Scan for the cell matching the given text and deliver its [X, Y] coordinate at center. 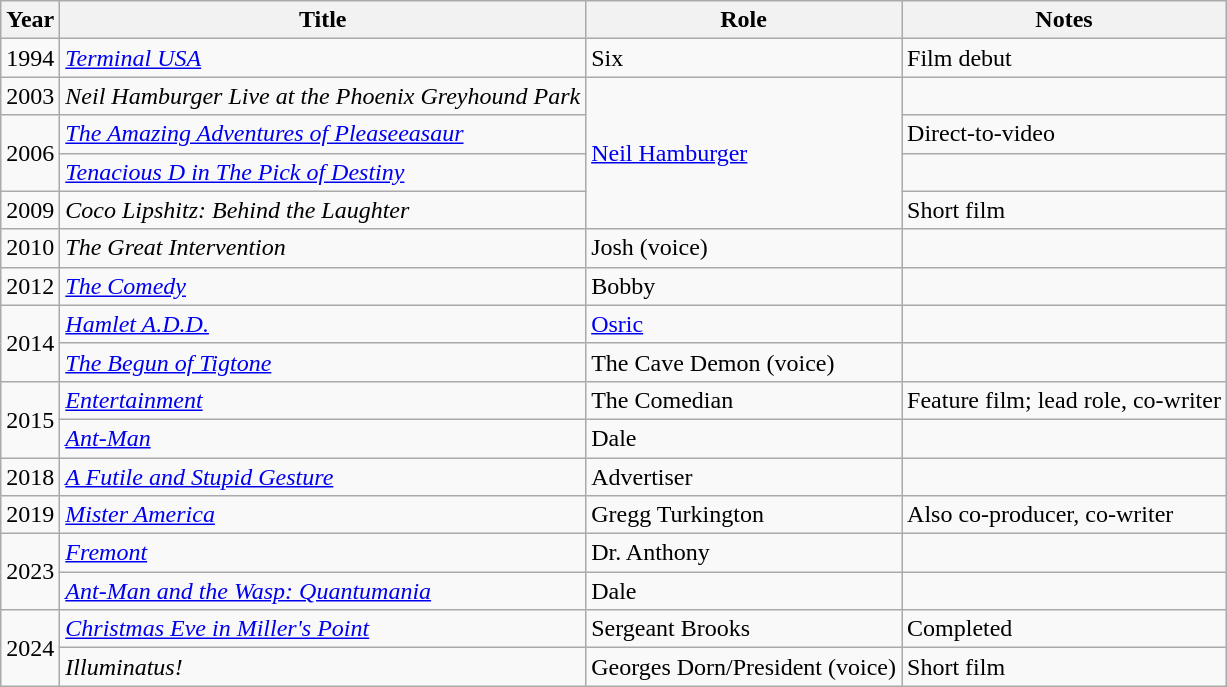
Terminal USA [323, 58]
Entertainment [323, 400]
Advertiser [744, 477]
Josh (voice) [744, 248]
2009 [30, 210]
2012 [30, 286]
Illuminatus! [323, 667]
Dr. Anthony [744, 553]
The Begun of Tigtone [323, 362]
The Cave Demon (voice) [744, 362]
Year [30, 20]
2010 [30, 248]
2023 [30, 572]
Bobby [744, 286]
Hamlet A.D.D. [323, 324]
2024 [30, 648]
The Great Intervention [323, 248]
2014 [30, 343]
Completed [1064, 629]
Neil Hamburger [744, 153]
Title [323, 20]
Feature film; lead role, co-writer [1064, 400]
Sergeant Brooks [744, 629]
1994 [30, 58]
A Futile and Stupid Gesture [323, 477]
Six [744, 58]
The Comedy [323, 286]
Gregg Turkington [744, 515]
Ant-Man and the Wasp: Quantumania [323, 591]
Role [744, 20]
Fremont [323, 553]
2019 [30, 515]
Christmas Eve in Miller's Point [323, 629]
The Comedian [744, 400]
2018 [30, 477]
2006 [30, 153]
Osric [744, 324]
Film debut [1064, 58]
Direct-to-video [1064, 134]
Coco Lipshitz: Behind the Laughter [323, 210]
Georges Dorn/President (voice) [744, 667]
2015 [30, 419]
2003 [30, 96]
Tenacious D in The Pick of Destiny [323, 172]
Neil Hamburger Live at the Phoenix Greyhound Park [323, 96]
Also co-producer, co-writer [1064, 515]
The Amazing Adventures of Pleaseeasaur [323, 134]
Mister America [323, 515]
Ant-Man [323, 438]
Notes [1064, 20]
